Return the (x, y) coordinate for the center point of the cell that contains the specified text.  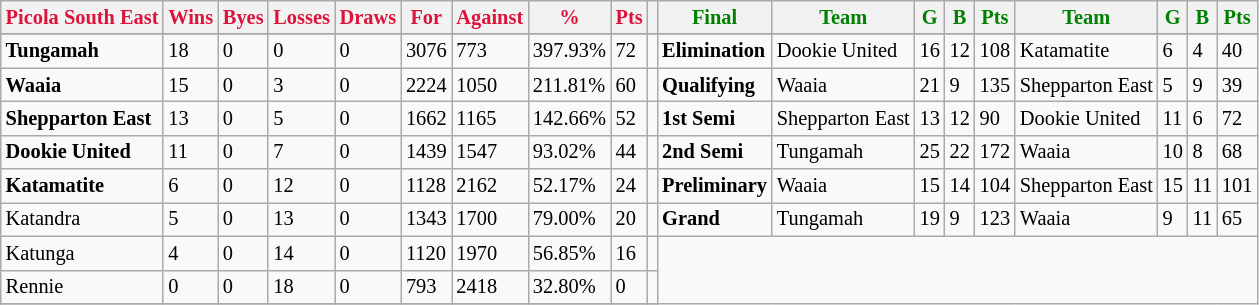
172 (995, 152)
773 (490, 51)
8 (1202, 152)
56.85% (570, 253)
1165 (490, 118)
Draws (368, 17)
Losses (301, 17)
Rennie (82, 287)
20 (630, 219)
108 (995, 51)
68 (1237, 152)
32.80% (570, 287)
52.17% (570, 186)
135 (995, 85)
For (426, 17)
Grand (714, 219)
3 (301, 85)
93.02% (570, 152)
60 (630, 85)
25 (930, 152)
Against (490, 17)
19 (930, 219)
Elimination (714, 51)
2162 (490, 186)
2nd Semi (714, 152)
24 (630, 186)
52 (630, 118)
90 (995, 118)
44 (630, 152)
22 (960, 152)
1050 (490, 85)
142.66% (570, 118)
211.81% (570, 85)
101 (1237, 186)
1547 (490, 152)
10 (1173, 152)
1343 (426, 219)
Picola South East (82, 17)
Katunga (82, 253)
2418 (490, 287)
65 (1237, 219)
2224 (426, 85)
79.00% (570, 219)
7 (301, 152)
123 (995, 219)
Byes (243, 17)
793 (426, 287)
1700 (490, 219)
3076 (426, 51)
397.93% (570, 51)
1128 (426, 186)
1662 (426, 118)
Wins (190, 17)
1970 (490, 253)
1st Semi (714, 118)
Qualifying (714, 85)
1439 (426, 152)
Preliminary (714, 186)
1120 (426, 253)
Final (714, 17)
% (570, 17)
40 (1237, 51)
104 (995, 186)
21 (930, 85)
39 (1237, 85)
Katandra (82, 219)
